From the cell containing the given text, extract its center point as [X, Y] coordinate. 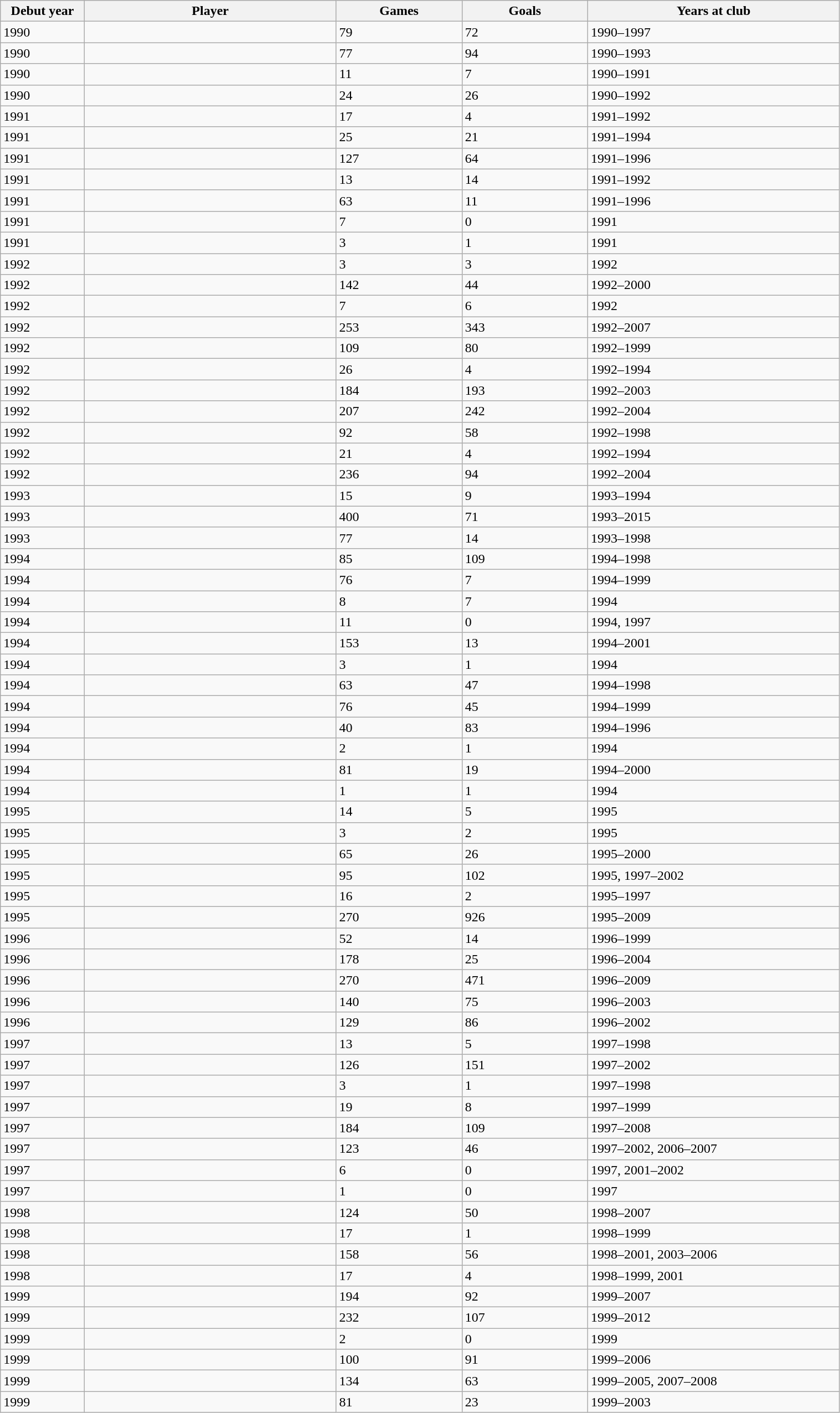
1994–2001 [713, 643]
242 [525, 411]
1992–2007 [713, 327]
16 [399, 896]
1996–2004 [713, 960]
1998–1999 [713, 1233]
23 [525, 1402]
1994–2000 [713, 770]
85 [399, 559]
24 [399, 95]
71 [525, 517]
193 [525, 390]
50 [525, 1212]
102 [525, 875]
86 [525, 1023]
56 [525, 1254]
Years at club [713, 11]
1993–1994 [713, 496]
1990–1992 [713, 95]
126 [399, 1065]
1997–2002 [713, 1065]
1999–2006 [713, 1360]
1995, 1997–2002 [713, 875]
1993–2015 [713, 517]
1990–1991 [713, 74]
64 [525, 158]
232 [399, 1318]
72 [525, 32]
1992–1999 [713, 348]
46 [525, 1149]
127 [399, 158]
44 [525, 285]
83 [525, 728]
134 [399, 1381]
45 [525, 706]
1993–1998 [713, 538]
9 [525, 496]
1999–2007 [713, 1297]
75 [525, 1002]
123 [399, 1149]
1997–2008 [713, 1128]
926 [525, 917]
178 [399, 960]
52 [399, 938]
1990–1993 [713, 53]
1996–2009 [713, 981]
1995–1997 [713, 896]
79 [399, 32]
58 [525, 432]
253 [399, 327]
1998–2001, 2003–2006 [713, 1254]
158 [399, 1254]
65 [399, 854]
343 [525, 327]
1998–2007 [713, 1212]
153 [399, 643]
151 [525, 1065]
1996–2002 [713, 1023]
207 [399, 411]
129 [399, 1023]
471 [525, 981]
124 [399, 1212]
1990–1997 [713, 32]
1997, 2001–2002 [713, 1170]
142 [399, 285]
1995–2009 [713, 917]
100 [399, 1360]
1999–2003 [713, 1402]
1998–1999, 2001 [713, 1275]
1992–2003 [713, 390]
1995–2000 [713, 854]
1994, 1997 [713, 622]
Debut year [43, 11]
400 [399, 517]
Player [210, 11]
140 [399, 1002]
91 [525, 1360]
1992–2000 [713, 285]
1991–1994 [713, 137]
1996–2003 [713, 1002]
40 [399, 728]
47 [525, 685]
236 [399, 475]
95 [399, 875]
1996–1999 [713, 938]
Games [399, 11]
1997–2002, 2006–2007 [713, 1149]
15 [399, 496]
1999–2005, 2007–2008 [713, 1381]
80 [525, 348]
107 [525, 1318]
1997–1999 [713, 1107]
1994–1996 [713, 728]
1999–2012 [713, 1318]
1992–1998 [713, 432]
Goals [525, 11]
194 [399, 1297]
